For the text-containing cell, return its midpoint in (x, y) coordinate format. 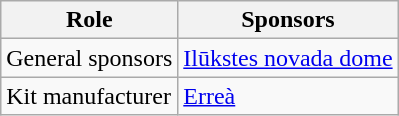
Sponsors (288, 20)
Kit manufacturer (90, 96)
Role (90, 20)
General sponsors (90, 58)
Erreà (288, 96)
Ilūkstes novada dome (288, 58)
